Capture the cell that displays the provided text and extract its [x, y] central coordinate. 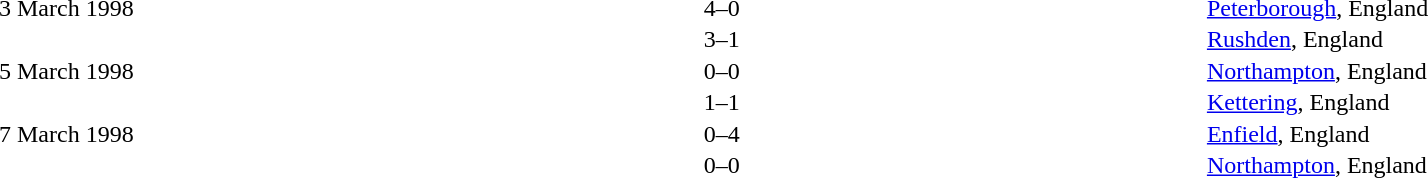
0–0 [722, 71]
3–1 [722, 39]
0–4 [722, 134]
1–1 [722, 103]
